Identify which cell holds the provided text, then report its (X, Y) central coordinate. 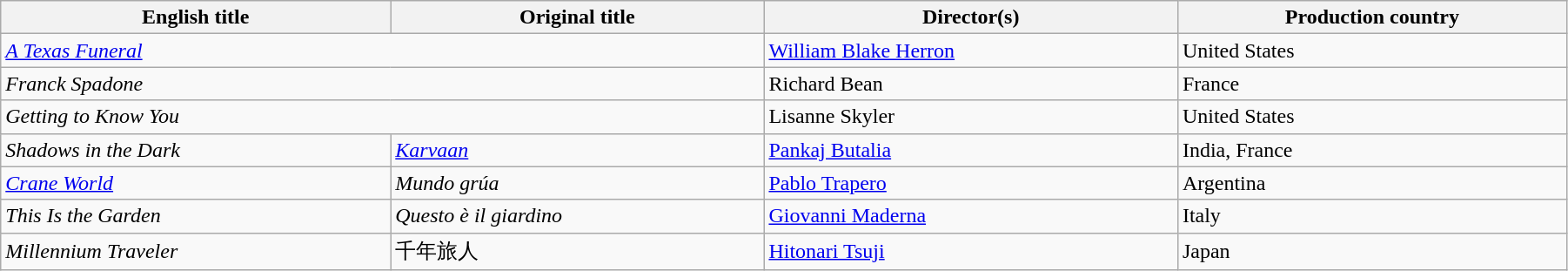
Production country (1371, 17)
India, France (1371, 150)
Hitonari Tsuji (971, 251)
William Blake Herron (971, 51)
France (1371, 84)
Pankaj Butalia (971, 150)
Pablo Trapero (971, 183)
千年旅人 (578, 251)
Italy (1371, 216)
Japan (1371, 251)
Shadows in the Dark (196, 150)
Getting to Know You (383, 117)
Richard Bean (971, 84)
Questo è il giardino (578, 216)
Original title (578, 17)
Karvaan (578, 150)
Franck Spadone (383, 84)
Giovanni Maderna (971, 216)
English title (196, 17)
Millennium Traveler (196, 251)
A Texas Funeral (383, 51)
Director(s) (971, 17)
This Is the Garden (196, 216)
Lisanne Skyler (971, 117)
Crane World (196, 183)
Mundo grúa (578, 183)
Argentina (1371, 183)
